Return the (x, y) coordinate for the center point of the cell that contains the specified text.  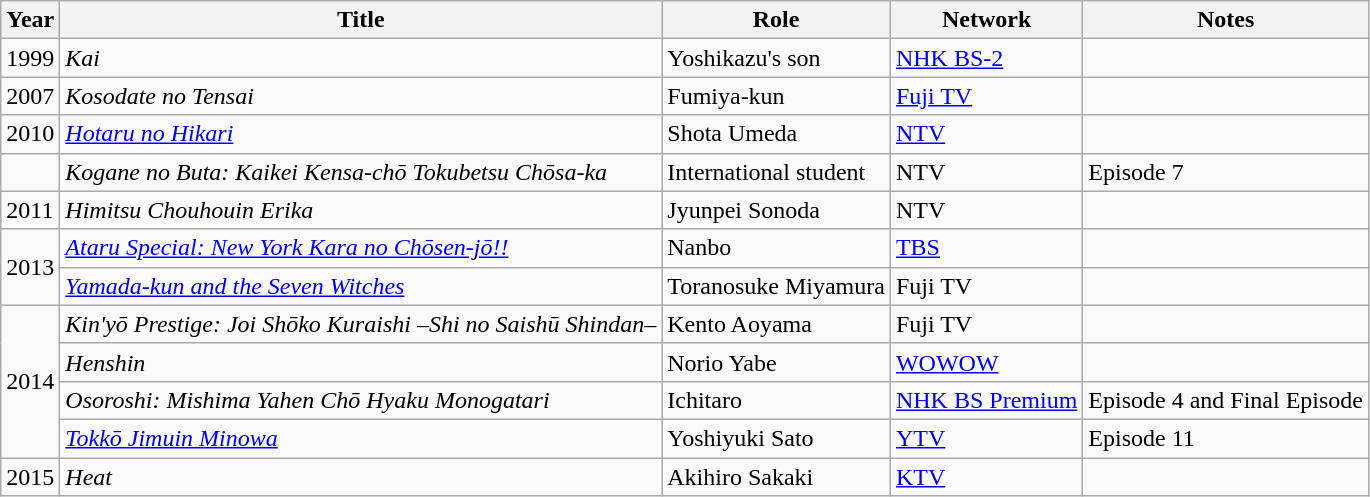
Role (776, 20)
Osoroshi: Mishima Yahen Chō Hyaku Monogatari (361, 400)
Notes (1226, 20)
Kai (361, 58)
Heat (361, 477)
YTV (986, 438)
Year (30, 20)
Fumiya-kun (776, 96)
Episode 7 (1226, 172)
Himitsu Chouhouin Erika (361, 210)
Akihiro Sakaki (776, 477)
Episode 4 and Final Episode (1226, 400)
Yamada-kun and the Seven Witches (361, 286)
Nanbo (776, 248)
Yoshiyuki Sato (776, 438)
Tokkō Jimuin Minowa (361, 438)
2015 (30, 477)
Title (361, 20)
Kogane no Buta: Kaikei Kensa-chō Tokubetsu Chōsa-ka (361, 172)
2011 (30, 210)
Ataru Special: New York Kara no Chōsen-jō!! (361, 248)
2007 (30, 96)
KTV (986, 477)
2014 (30, 381)
Hotaru no Hikari (361, 134)
Henshin (361, 362)
NHK BS Premium (986, 400)
2010 (30, 134)
NHK BS-2 (986, 58)
Network (986, 20)
1999 (30, 58)
Kento Aoyama (776, 324)
Jyunpei Sonoda (776, 210)
International student (776, 172)
2013 (30, 267)
Episode 11 (1226, 438)
Shota Umeda (776, 134)
Ichitaro (776, 400)
TBS (986, 248)
Kin'yō Prestige: Joi Shōko Kuraishi –Shi no Saishū Shindan– (361, 324)
WOWOW (986, 362)
Toranosuke Miyamura (776, 286)
Kosodate no Tensai (361, 96)
Yoshikazu's son (776, 58)
Norio Yabe (776, 362)
